Return the [X, Y] coordinate for the center point of the cell that contains the specified text.  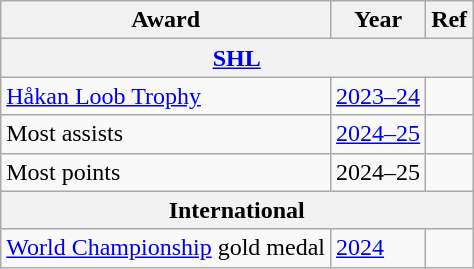
International [237, 210]
Award [166, 20]
Ref [450, 20]
Most points [166, 172]
2023–24 [378, 96]
2024 [378, 248]
Håkan Loob Trophy [166, 96]
SHL [237, 58]
World Championship gold medal [166, 248]
Year [378, 20]
Most assists [166, 134]
